Search for the cell housing the specified text and yield its [X, Y] center coordinate. 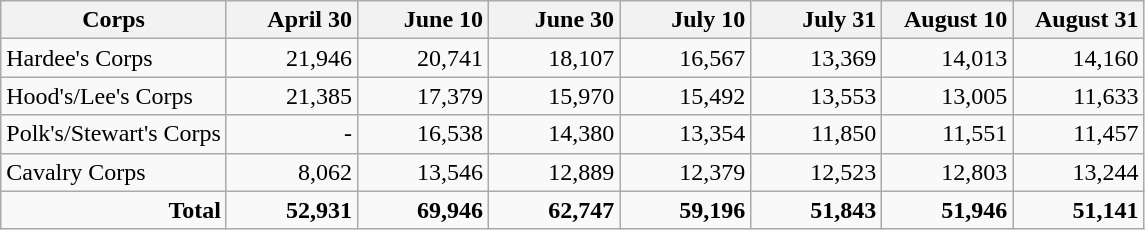
11,850 [816, 134]
Cavalry Corps [114, 172]
12,889 [554, 172]
12,523 [816, 172]
11,551 [948, 134]
21,385 [292, 96]
15,970 [554, 96]
62,747 [554, 210]
14,160 [1078, 58]
17,379 [424, 96]
Total [114, 210]
14,013 [948, 58]
- [292, 134]
12,803 [948, 172]
April 30 [292, 20]
July 31 [816, 20]
11,633 [1078, 96]
51,141 [1078, 210]
69,946 [424, 210]
Hardee's Corps [114, 58]
13,553 [816, 96]
August 10 [948, 20]
15,492 [686, 96]
11,457 [1078, 134]
14,380 [554, 134]
13,354 [686, 134]
52,931 [292, 210]
51,946 [948, 210]
18,107 [554, 58]
June 30 [554, 20]
June 10 [424, 20]
13,546 [424, 172]
59,196 [686, 210]
Corps [114, 20]
16,538 [424, 134]
July 10 [686, 20]
13,369 [816, 58]
Hood's/Lee's Corps [114, 96]
12,379 [686, 172]
51,843 [816, 210]
13,005 [948, 96]
16,567 [686, 58]
Polk's/Stewart's Corps [114, 134]
20,741 [424, 58]
August 31 [1078, 20]
21,946 [292, 58]
13,244 [1078, 172]
8,062 [292, 172]
